Locate the cell with the specified text and output its (X, Y) center coordinate. 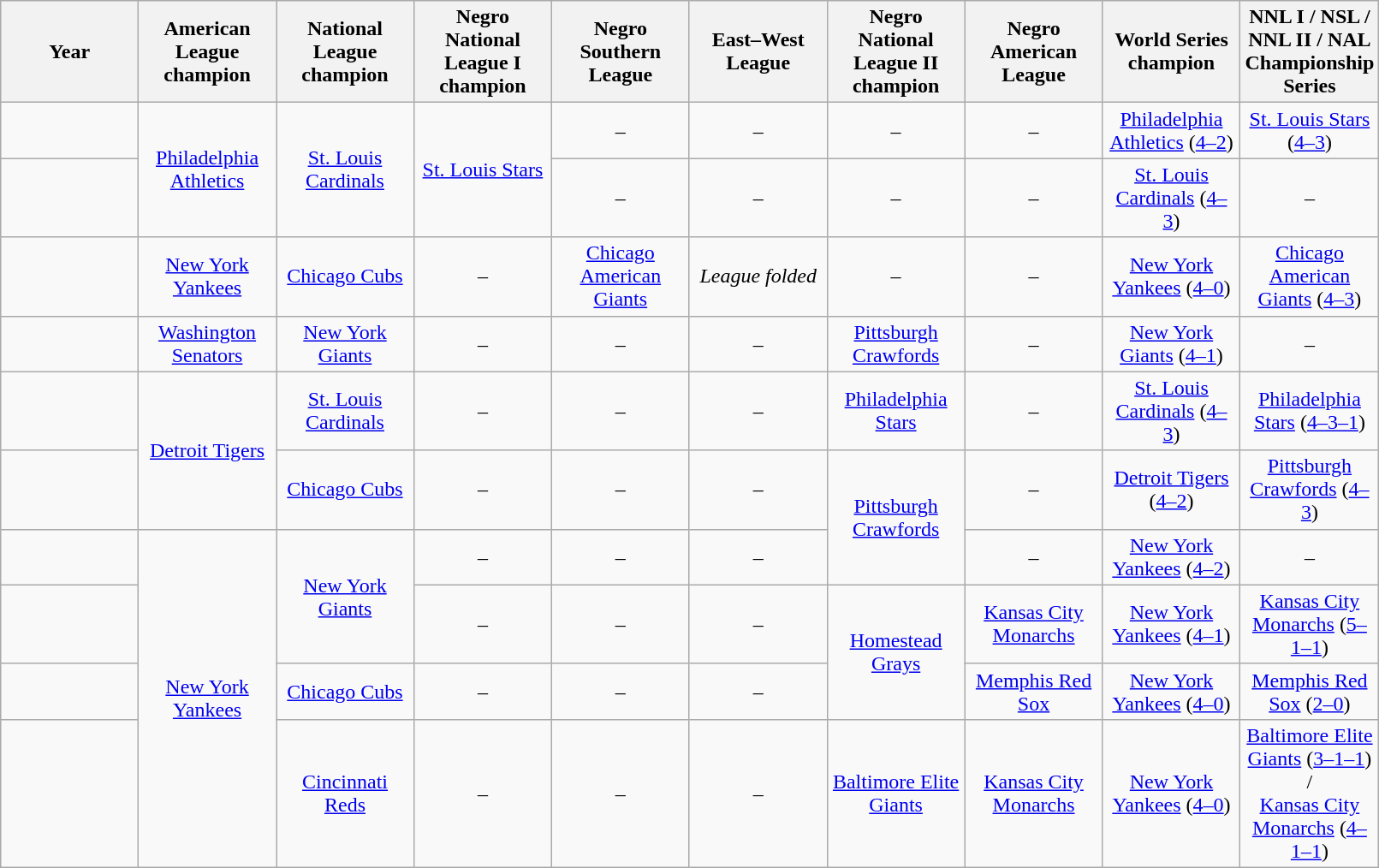
NNL I / NSL / NNL II / NAL Championship Series (1310, 51)
Negro American League (1034, 51)
Philadelphia Athletics (4–2) (1171, 130)
Baltimore Elite Giants (895, 793)
Chicago American Giants (620, 276)
National League champion (346, 51)
East–West League (758, 51)
Detroit Tigers (207, 450)
Kansas City Monarchs (5–1–1) (1310, 624)
Negro Southern League (620, 51)
Philadelphia Stars (4–3–1) (1310, 411)
St. Louis Stars (483, 169)
League folded (758, 276)
Negro National League II champion (895, 51)
Memphis Red Sox (2–0) (1310, 692)
New York Giants (4–1) (1171, 344)
St. Louis Stars (4–3) (1310, 130)
World Series champion (1171, 51)
Negro National League I champion (483, 51)
Washington Senators (207, 344)
Philadelphia Athletics (207, 169)
American League champion (207, 51)
Baltimore Elite Giants (3–1–1)/Kansas City Monarchs (4–1–1) (1310, 793)
Memphis Red Sox (1034, 692)
Pittsburgh Crawfords (4–3) (1310, 490)
Cincinnati Reds (346, 793)
Year (70, 51)
New York Yankees (4–1) (1171, 624)
Detroit Tigers (4–2) (1171, 490)
Chicago American Giants (4–3) (1310, 276)
Philadelphia Stars (895, 411)
Homestead Grays (895, 652)
New York Yankees (4–2) (1171, 556)
